Output the [x, y] coordinate of the center of the cell containing the given text.  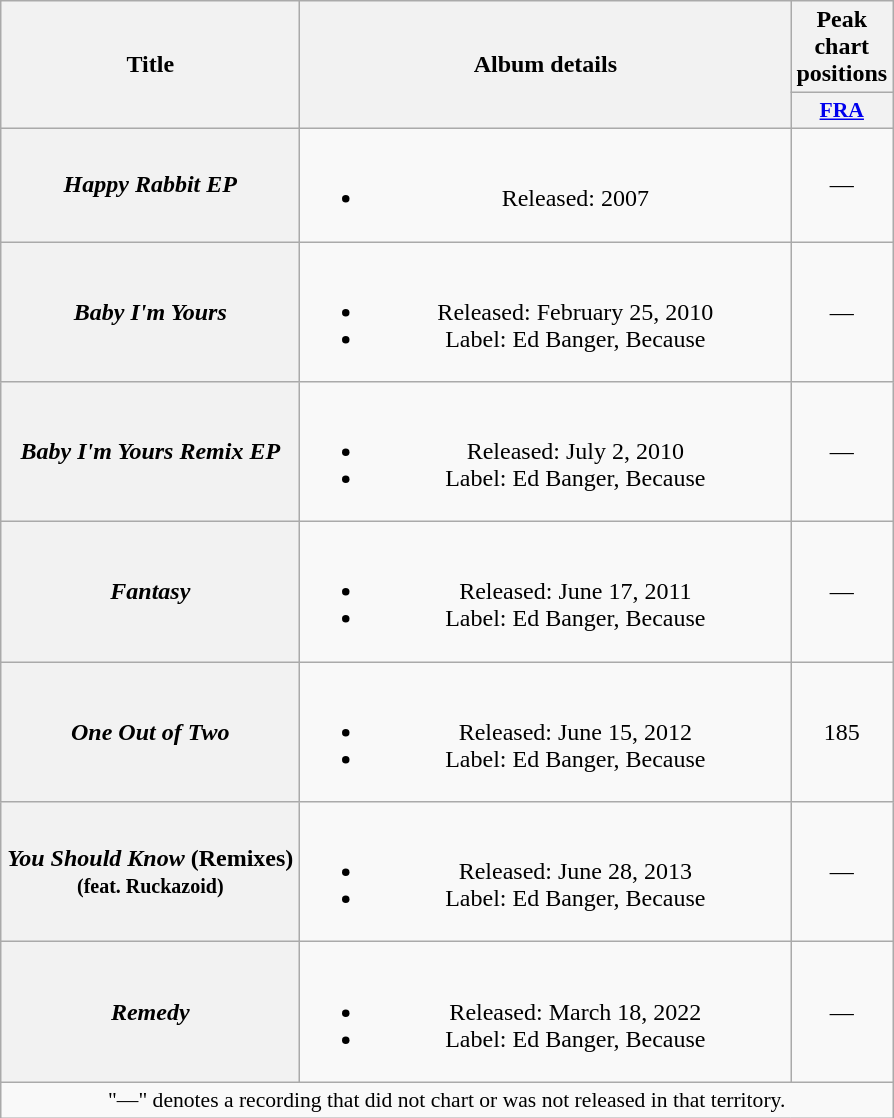
Released: June 28, 2013Label: Ed Banger, Because [546, 872]
Released: July 2, 2010Label: Ed Banger, Because [546, 452]
FRA [842, 111]
Album details [546, 65]
Released: June 17, 2011Label: Ed Banger, Because [546, 592]
185 [842, 732]
Happy Rabbit EP [150, 184]
Baby I'm Yours Remix EP [150, 452]
Released: June 15, 2012Label: Ed Banger, Because [546, 732]
"—" denotes a recording that did not chart or was not released in that territory. [447, 1100]
Remedy [150, 1012]
Released: February 25, 2010Label: Ed Banger, Because [546, 312]
Fantasy [150, 592]
Title [150, 65]
One Out of Two [150, 732]
Released: March 18, 2022Label: Ed Banger, Because [546, 1012]
Released: 2007 [546, 184]
Baby I'm Yours [150, 312]
You Should Know (Remixes) (feat. Ruckazoid) [150, 872]
Peak chart positions [842, 47]
